Search for the cell housing the specified text and yield its [X, Y] center coordinate. 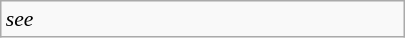
see [203, 19]
